Identify which cell holds the provided text, then report its (x, y) central coordinate. 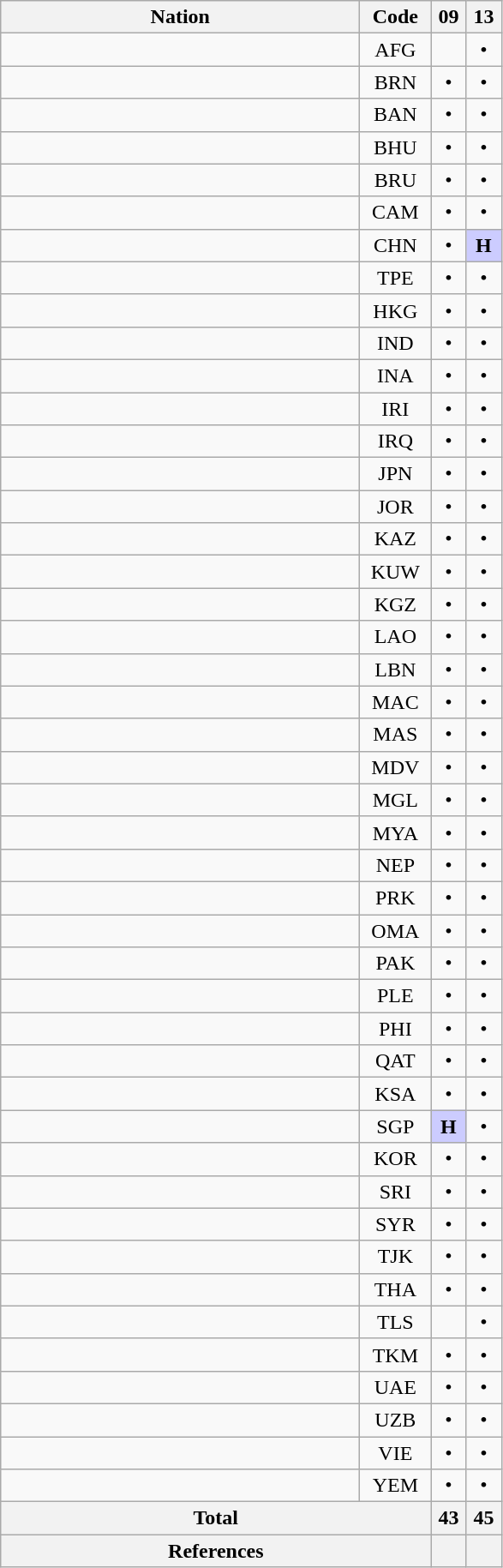
SGP (396, 1126)
IND (396, 343)
JPN (396, 474)
HKG (396, 310)
13 (483, 17)
THA (396, 1289)
BRN (396, 82)
LAO (396, 637)
09 (449, 17)
TPE (396, 278)
TLS (396, 1322)
MYA (396, 832)
YEM (396, 1486)
QAT (396, 1061)
CHN (396, 245)
References (216, 1551)
IRQ (396, 442)
AFG (396, 50)
Code (396, 17)
BHU (396, 147)
TJK (396, 1257)
KUW (396, 572)
MAC (396, 702)
45 (483, 1518)
KAZ (396, 539)
PLE (396, 996)
NEP (396, 865)
PRK (396, 898)
KSA (396, 1094)
IRI (396, 409)
LBN (396, 670)
MAS (396, 735)
BAN (396, 115)
OMA (396, 930)
Nation (180, 17)
CAM (396, 213)
MDV (396, 767)
SYR (396, 1224)
Total (216, 1518)
SRI (396, 1192)
UAE (396, 1387)
KOR (396, 1159)
VIE (396, 1453)
TKM (396, 1355)
INA (396, 375)
PAK (396, 964)
PHI (396, 1029)
JOR (396, 507)
UZB (396, 1420)
KGZ (396, 604)
BRU (396, 180)
MGL (396, 800)
43 (449, 1518)
